Return [x, y] of the center of cell containing provided text 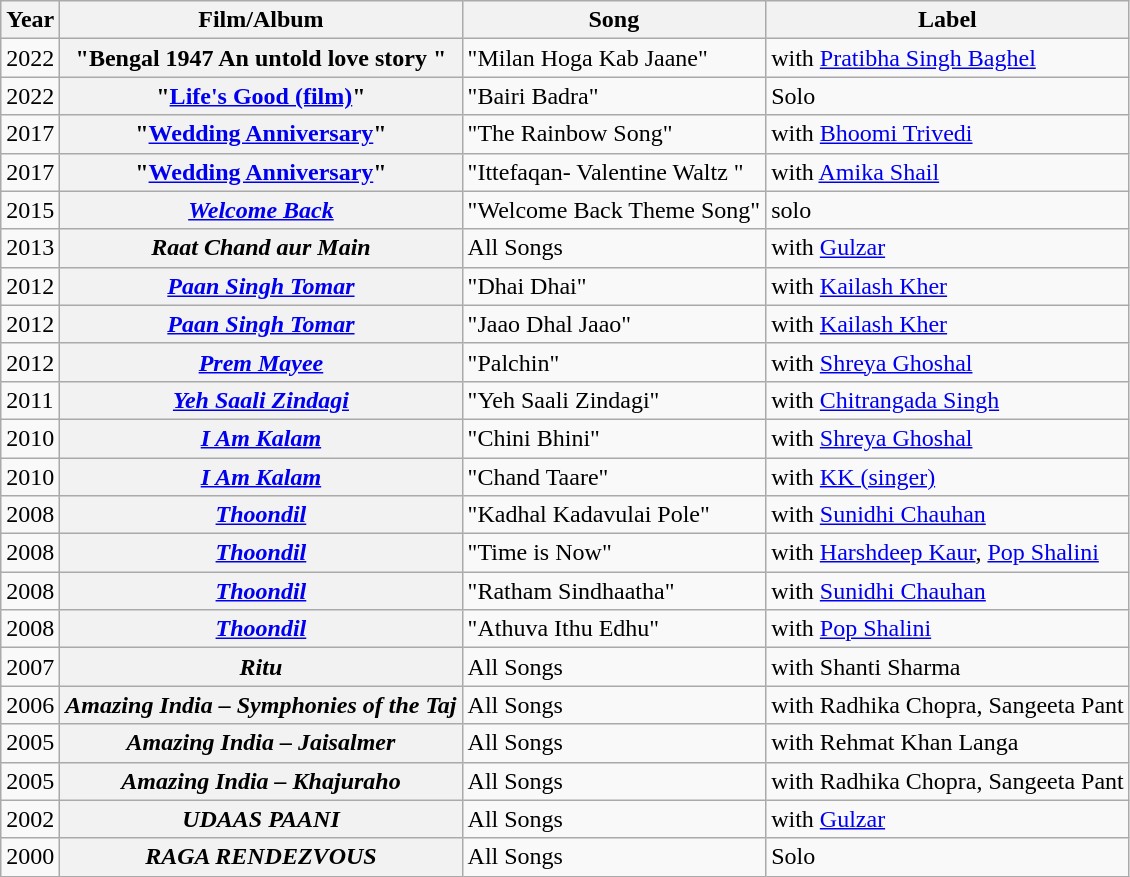
2015 [30, 210]
2002 [30, 819]
UDAAS PAANI [261, 819]
Song [614, 20]
Amazing India – Jaisalmer [261, 743]
with Chitrangada Singh [948, 400]
with Rehmat Khan Langa [948, 743]
with KK (singer) [948, 477]
"Chini Bhini" [614, 438]
"Dhai Dhai" [614, 286]
with Bhoomi Trivedi [948, 134]
with Shanti Sharma [948, 667]
"Welcome Back Theme Song" [614, 210]
"Kadhal Kadavulai Pole" [614, 515]
"The Rainbow Song" [614, 134]
Welcome Back [261, 210]
"Bengal 1947 An untold love story " [261, 58]
"Ittefaqan- Valentine Waltz " [614, 172]
2007 [30, 667]
Prem Mayee [261, 362]
"Chand Taare" [614, 477]
with Amika Shail [948, 172]
"Bairi Badra" [614, 96]
RAGA RENDEZVOUS [261, 857]
Year [30, 20]
"Life's Good (film)" [261, 96]
2011 [30, 400]
Ritu [261, 667]
2006 [30, 705]
Amazing India – Khajuraho [261, 781]
Raat Chand aur Main [261, 248]
"Palchin" [614, 362]
"Yeh Saali Zindagi" [614, 400]
Label [948, 20]
with Pratibha Singh Baghel [948, 58]
solo [948, 210]
"Milan Hoga Kab Jaane" [614, 58]
"Time is Now" [614, 553]
Yeh Saali Zindagi [261, 400]
"Jaao Dhal Jaao" [614, 324]
2000 [30, 857]
Amazing India – Symphonies of the Taj [261, 705]
"Athuva Ithu Edhu" [614, 629]
with Pop Shalini [948, 629]
Film/Album [261, 20]
2013 [30, 248]
"Ratham Sindhaatha" [614, 591]
with Harshdeep Kaur, Pop Shalini [948, 553]
